Capture the cell that displays the provided text and extract its [x, y] central coordinate. 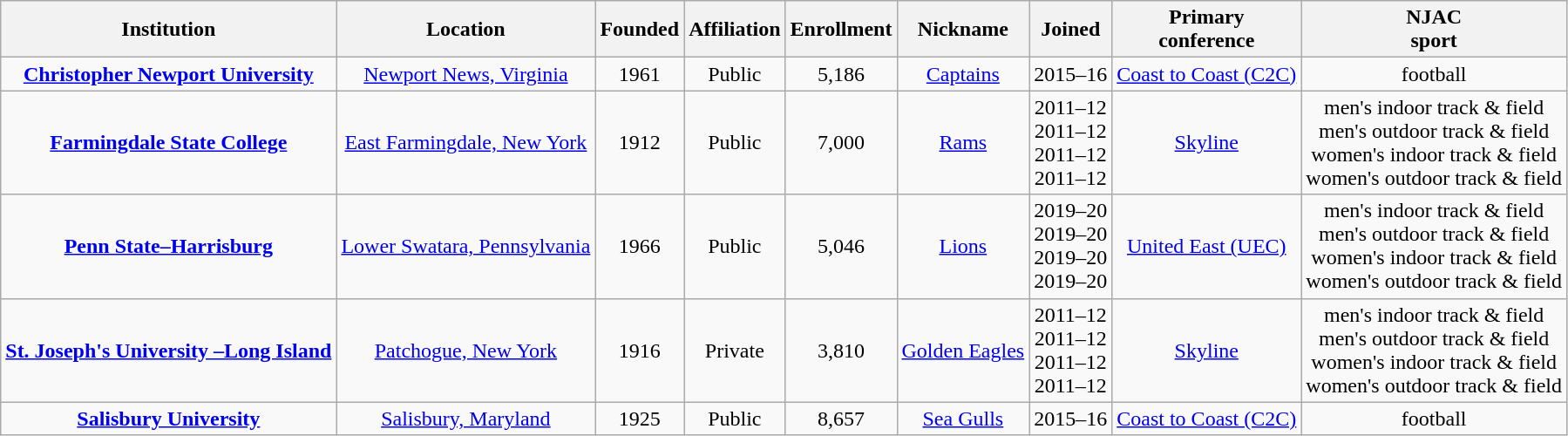
Christopher Newport University [169, 74]
1912 [640, 143]
Primaryconference [1206, 30]
Sea Gulls [963, 419]
Salisbury University [169, 419]
Captains [963, 74]
NJACsport [1435, 30]
Penn State–Harrisburg [169, 246]
Salisbury, Maryland [465, 419]
United East (UEC) [1206, 246]
Institution [169, 30]
Nickname [963, 30]
Rams [963, 143]
8,657 [841, 419]
3,810 [841, 351]
5,046 [841, 246]
1961 [640, 74]
Joined [1070, 30]
St. Joseph's University –Long Island [169, 351]
Golden Eagles [963, 351]
5,186 [841, 74]
East Farmingdale, New York [465, 143]
Private [735, 351]
Affiliation [735, 30]
Lions [963, 246]
1916 [640, 351]
Newport News, Virginia [465, 74]
1966 [640, 246]
7,000 [841, 143]
Lower Swatara, Pennsylvania [465, 246]
Founded [640, 30]
2019–202019–202019–202019–20 [1070, 246]
Patchogue, New York [465, 351]
Farmingdale State College [169, 143]
Enrollment [841, 30]
1925 [640, 419]
Location [465, 30]
